Locate the cell with the specified text and output its (X, Y) center coordinate. 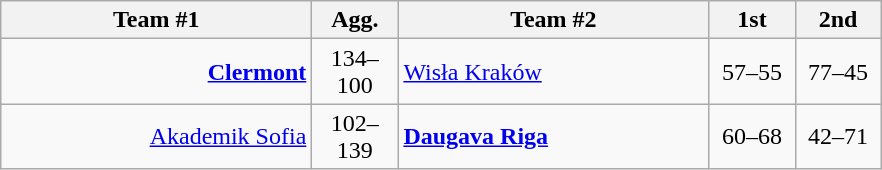
Wisła Kraków (554, 72)
1st (752, 20)
102–139 (355, 136)
Team #1 (156, 20)
Agg. (355, 20)
57–55 (752, 72)
42–71 (838, 136)
Clermont (156, 72)
60–68 (752, 136)
2nd (838, 20)
Daugava Riga (554, 136)
134–100 (355, 72)
Team #2 (554, 20)
Akademik Sofia (156, 136)
77–45 (838, 72)
